Identify which cell holds the provided text, then report its (x, y) central coordinate. 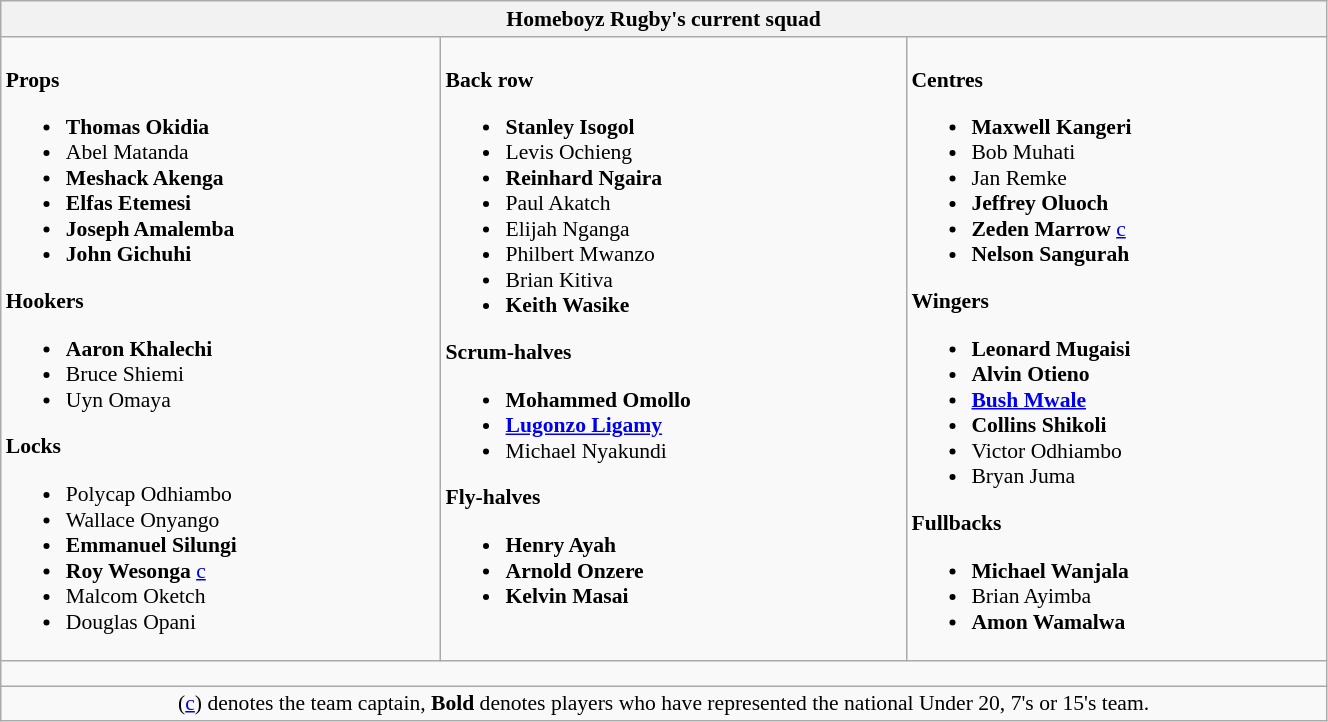
Homeboyz Rugby's current squad (664, 19)
(c) denotes the team captain, Bold denotes players who have represented the national Under 20, 7's or 15's team. (664, 704)
